Provide the (x, y) coordinate of the cell's center where the given text is located.  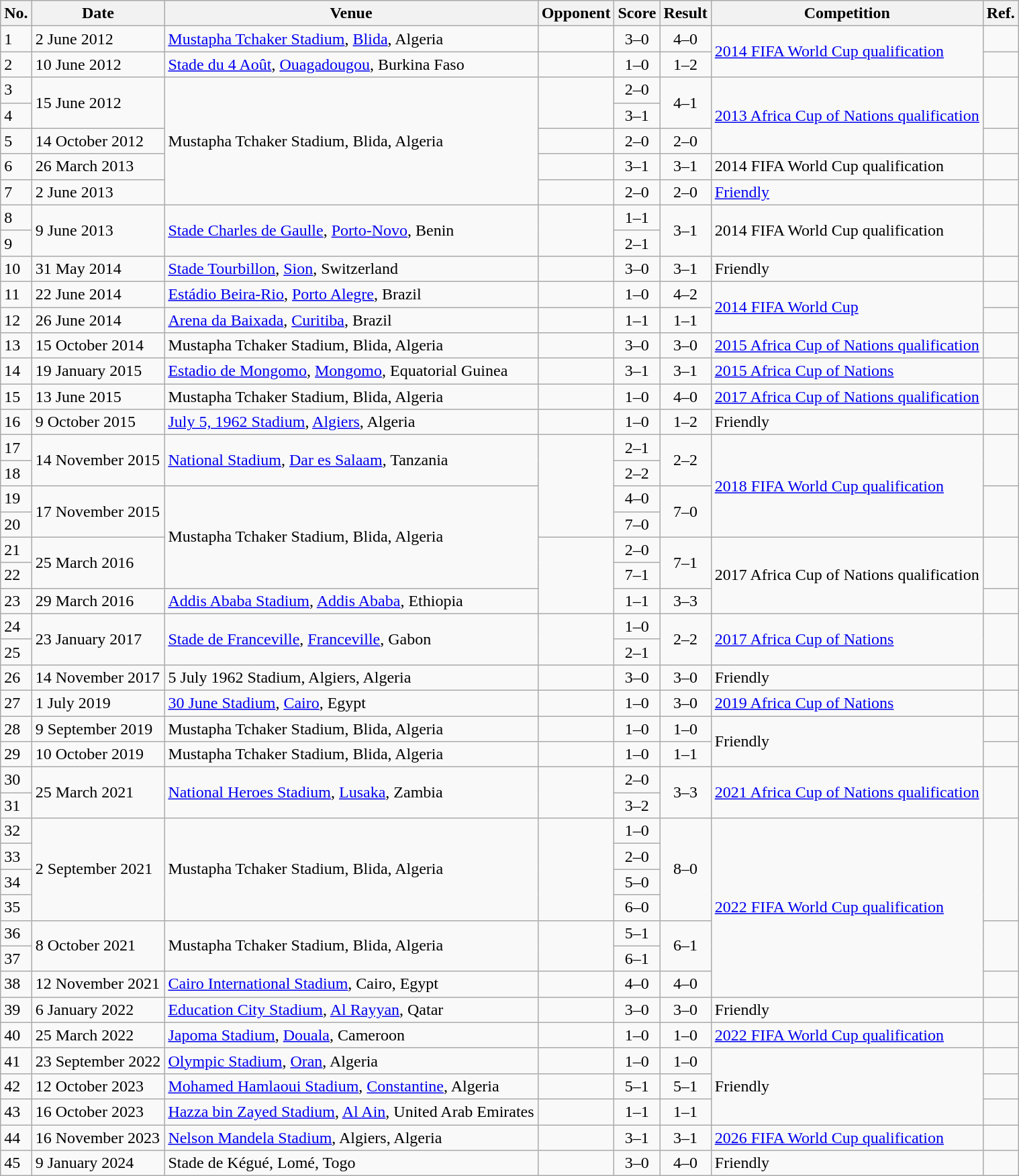
44 (16, 1138)
4 (16, 115)
37 (16, 959)
National Heroes Stadium, Lusaka, Zambia (351, 793)
31 (16, 805)
16 (16, 422)
25 (16, 652)
2026 FIFA World Cup qualification (847, 1138)
9 September 2019 (98, 728)
12 November 2021 (98, 984)
45 (16, 1163)
Addis Ababa Stadium, Addis Ababa, Ethiopia (351, 601)
2014 FIFA World Cup (847, 307)
14 October 2012 (98, 141)
23 (16, 601)
15 October 2014 (98, 346)
16 November 2023 (98, 1138)
25 March 2021 (98, 793)
9 (16, 243)
12 (16, 320)
20 (16, 524)
30 June Stadium, Cairo, Egypt (351, 703)
32 (16, 831)
13 (16, 346)
42 (16, 1086)
35 (16, 908)
41 (16, 1061)
11 (16, 294)
31 May 2014 (98, 268)
2 June 2013 (98, 192)
7 (16, 192)
6 January 2022 (98, 1010)
9 October 2015 (98, 422)
1 July 2019 (98, 703)
14 November 2015 (98, 460)
Cairo International Stadium, Cairo, Egypt (351, 984)
39 (16, 1010)
July 5, 1962 Stadium, Algiers, Algeria (351, 422)
Ref. (1000, 13)
36 (16, 933)
26 March 2013 (98, 166)
Stade Charles de Gaulle, Porto-Novo, Benin (351, 230)
15 (16, 397)
2 (16, 64)
Education City Stadium, Al Rayyan, Qatar (351, 1010)
3 (16, 90)
8 (16, 217)
Estádio Beira-Rio, Porto Alegre, Brazil (351, 294)
2021 Africa Cup of Nations qualification (847, 793)
2013 Africa Cup of Nations qualification (847, 115)
8 October 2021 (98, 946)
Competition (847, 13)
2019 Africa Cup of Nations (847, 703)
3–2 (637, 805)
40 (16, 1035)
5 (16, 141)
18 (16, 473)
2015 Africa Cup of Nations qualification (847, 346)
Mohamed Hamlaoui Stadium, Constantine, Algeria (351, 1086)
23 January 2017 (98, 639)
29 (16, 754)
28 (16, 728)
10 (16, 268)
22 (16, 575)
Date (98, 13)
22 June 2014 (98, 294)
12 October 2023 (98, 1086)
2015 Africa Cup of Nations (847, 371)
15 June 2012 (98, 103)
Hazza bin Zayed Stadium, Al Ain, United Arab Emirates (351, 1112)
Stade de Kégué, Lomé, Togo (351, 1163)
Venue (351, 13)
9 January 2024 (98, 1163)
13 June 2015 (98, 397)
Opponent (576, 13)
Estadio de Mongomo, Mongomo, Equatorial Guinea (351, 371)
Arena da Baixada, Curitiba, Brazil (351, 320)
Stade de Franceville, Franceville, Gabon (351, 639)
17 (16, 448)
24 (16, 626)
Stade du 4 Août, Ouagadougou, Burkina Faso (351, 64)
21 (16, 550)
29 March 2016 (98, 601)
30 (16, 780)
2018 FIFA World Cup qualification (847, 486)
16 October 2023 (98, 1112)
6–0 (637, 908)
14 November 2017 (98, 677)
National Stadium, Dar es Salaam, Tanzania (351, 460)
5 July 1962 Stadium, Algiers, Algeria (351, 677)
Stade Tourbillon, Sion, Switzerland (351, 268)
10 June 2012 (98, 64)
6 (16, 166)
17 November 2015 (98, 511)
Score (637, 13)
2 September 2021 (98, 869)
19 January 2015 (98, 371)
2017 Africa Cup of Nations (847, 639)
38 (16, 984)
4–2 (685, 294)
25 March 2022 (98, 1035)
27 (16, 703)
19 (16, 499)
Olympic Stadium, Oran, Algeria (351, 1061)
4–1 (685, 103)
1 (16, 39)
8–0 (685, 869)
33 (16, 856)
26 June 2014 (98, 320)
25 March 2016 (98, 562)
Result (685, 13)
Japoma Stadium, Douala, Cameroon (351, 1035)
43 (16, 1112)
34 (16, 882)
14 (16, 371)
No. (16, 13)
9 June 2013 (98, 230)
23 September 2022 (98, 1061)
5–0 (637, 882)
10 October 2019 (98, 754)
26 (16, 677)
2 June 2012 (98, 39)
Nelson Mandela Stadium, Algiers, Algeria (351, 1138)
